Search for the cell housing the specified text and yield its (x, y) center coordinate. 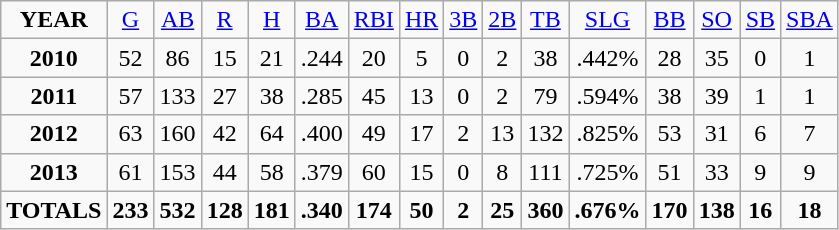
SB (760, 20)
5 (421, 58)
.594% (608, 96)
YEAR (54, 20)
170 (670, 210)
2B (502, 20)
160 (178, 134)
RBI (374, 20)
BB (670, 20)
.400 (322, 134)
63 (130, 134)
360 (546, 210)
18 (810, 210)
42 (224, 134)
111 (546, 172)
25 (502, 210)
2010 (54, 58)
6 (760, 134)
33 (716, 172)
7 (810, 134)
16 (760, 210)
20 (374, 58)
BA (322, 20)
21 (272, 58)
H (272, 20)
31 (716, 134)
8 (502, 172)
64 (272, 134)
174 (374, 210)
132 (546, 134)
.285 (322, 96)
35 (716, 58)
58 (272, 172)
79 (546, 96)
AB (178, 20)
TB (546, 20)
.244 (322, 58)
532 (178, 210)
45 (374, 96)
181 (272, 210)
128 (224, 210)
86 (178, 58)
2013 (54, 172)
SO (716, 20)
61 (130, 172)
233 (130, 210)
60 (374, 172)
49 (374, 134)
G (130, 20)
.676% (608, 210)
44 (224, 172)
27 (224, 96)
.379 (322, 172)
2011 (54, 96)
TOTALS (54, 210)
HR (421, 20)
57 (130, 96)
153 (178, 172)
52 (130, 58)
.442% (608, 58)
SLG (608, 20)
138 (716, 210)
R (224, 20)
53 (670, 134)
2012 (54, 134)
.825% (608, 134)
.725% (608, 172)
17 (421, 134)
50 (421, 210)
SBA (810, 20)
39 (716, 96)
51 (670, 172)
133 (178, 96)
.340 (322, 210)
3B (464, 20)
28 (670, 58)
